Capture the cell that displays the provided text and extract its (X, Y) central coordinate. 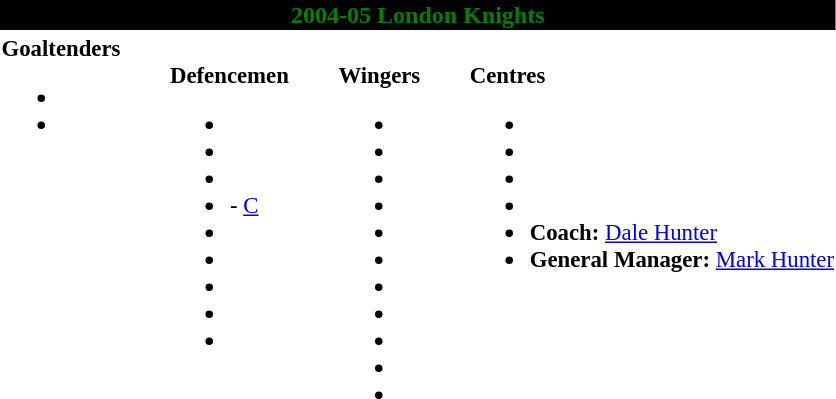
2004-05 London Knights (418, 15)
